Pinpoint the cell where the given text exists, returning its [X, Y] midpoint coordinate. 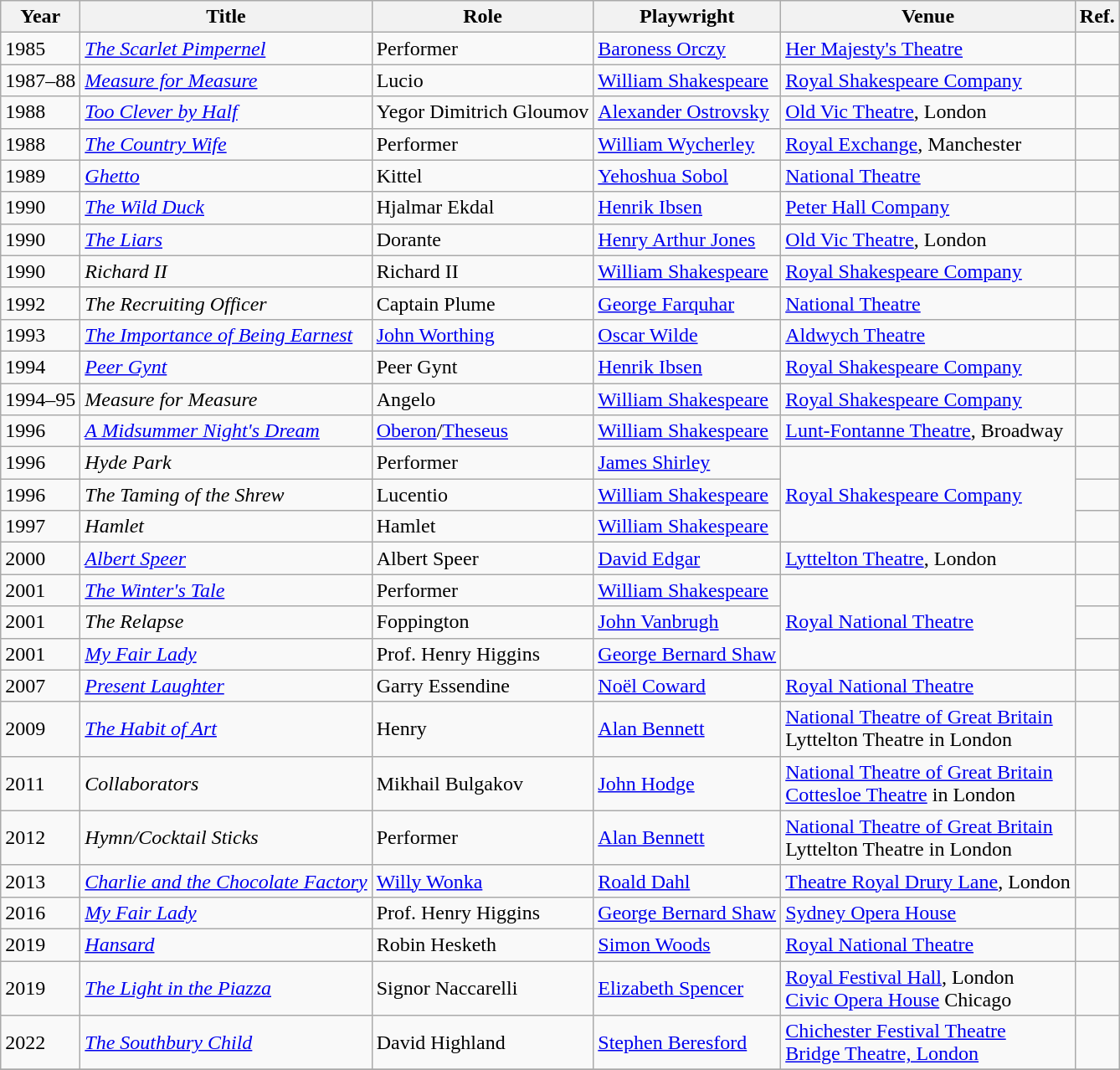
2011 [40, 784]
Lyttelton Theatre, London [928, 558]
Elizabeth Spencer [687, 988]
1997 [40, 527]
1987–88 [40, 80]
Lucentio [482, 495]
Baroness Orczy [687, 49]
Too Clever by Half [226, 112]
The Southbury Child [226, 1043]
Aldwych Theatre [928, 335]
The Scarlet Pimpernel [226, 49]
2007 [40, 686]
Dorante [482, 239]
The Importance of Being Earnest [226, 335]
Lucio [482, 80]
Hansard [226, 944]
Kittel [482, 176]
John Worthing [482, 335]
John Hodge [687, 784]
Ghetto [226, 176]
2016 [40, 913]
Peter Hall Company [928, 208]
Robin Hesketh [482, 944]
Simon Woods [687, 944]
Playwright [687, 17]
Charlie and the Chocolate Factory [226, 881]
2013 [40, 881]
2022 [40, 1043]
Yehoshua Sobol [687, 176]
The Habit of Art [226, 728]
David Edgar [687, 558]
Hymn/Cocktail Sticks [226, 837]
Oscar Wilde [687, 335]
National Theatre of Great Britain Cottesloe Theatre in London [928, 784]
Oberon/Theseus [482, 431]
A Midsummer Night's Dream [226, 431]
The Relapse [226, 622]
Angelo [482, 399]
Garry Essendine [482, 686]
Hjalmar Ekdal [482, 208]
2009 [40, 728]
Roald Dahl [687, 881]
Alexander Ostrovsky [687, 112]
Year [40, 17]
The Liars [226, 239]
Royal Festival Hall, London Civic Opera House Chicago [928, 988]
1994–95 [40, 399]
Royal Exchange, Manchester [928, 144]
Signor Naccarelli [482, 988]
The Country Wife [226, 144]
Ref. [1097, 17]
Captain Plume [482, 303]
1985 [40, 49]
Noël Coward [687, 686]
James Shirley [687, 463]
1989 [40, 176]
Henry [482, 728]
Chichester Festival TheatreBridge Theatre, London [928, 1043]
Present Laughter [226, 686]
Lunt-Fontanne Theatre, Broadway [928, 431]
Foppington [482, 622]
The Light in the Piazza [226, 988]
Willy Wonka [482, 881]
Theatre Royal Drury Lane, London [928, 881]
Sydney Opera House [928, 913]
Hyde Park [226, 463]
2012 [40, 837]
The Wild Duck [226, 208]
William Wycherley [687, 144]
2000 [40, 558]
David Highland [482, 1043]
1992 [40, 303]
Stephen Beresford [687, 1043]
1993 [40, 335]
The Winter's Tale [226, 590]
Collaborators [226, 784]
Role [482, 17]
Mikhail Bulgakov [482, 784]
The Taming of the Shrew [226, 495]
Yegor Dimitrich Gloumov [482, 112]
1994 [40, 367]
Venue [928, 17]
John Vanbrugh [687, 622]
Henry Arthur Jones [687, 239]
George Farquhar [687, 303]
Her Majesty's Theatre [928, 49]
Title [226, 17]
The Recruiting Officer [226, 303]
